Find where the given text appears and provide that cell's center as [X, Y] coordinate. 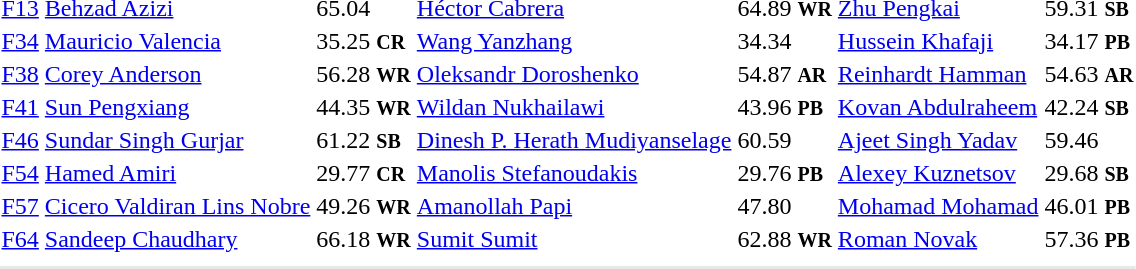
Sun Pengxiang [177, 107]
Ajeet Singh Yadav [938, 140]
56.28 WR [364, 74]
60.59 [784, 140]
66.18 WR [364, 239]
Amanollah Papi [574, 206]
34.34 [784, 41]
Kovan Abdulraheem [938, 107]
Hamed Amiri [177, 173]
46.01 PB [1089, 206]
Mohamad Mohamad [938, 206]
49.26 WR [364, 206]
47.80 [784, 206]
Sundar Singh Gurjar [177, 140]
Mauricio Valencia [177, 41]
F46 [20, 140]
57.36 PB [1089, 239]
Reinhardt Hamman [938, 74]
Oleksandr Doroshenko [574, 74]
Cicero Valdiran Lins Nobre [177, 206]
29.76 PB [784, 173]
Dinesh P. Herath Mudiyanselage [574, 140]
F38 [20, 74]
54.87 AR [784, 74]
F34 [20, 41]
Sandeep Chaudhary [177, 239]
42.24 SB [1089, 107]
F57 [20, 206]
F41 [20, 107]
29.77 CR [364, 173]
F64 [20, 239]
61.22 SB [364, 140]
35.25 CR [364, 41]
29.68 SB [1089, 173]
F54 [20, 173]
34.17 PB [1089, 41]
62.88 WR [784, 239]
Hussein Khafaji [938, 41]
Manolis Stefanoudakis [574, 173]
54.63 AR [1089, 74]
43.96 PB [784, 107]
59.46 [1089, 140]
Alexey Kuznetsov [938, 173]
44.35 WR [364, 107]
Sumit Sumit [574, 239]
Wang Yanzhang [574, 41]
Corey Anderson [177, 74]
Roman Novak [938, 239]
Wildan Nukhailawi [574, 107]
